Search for the cell housing the specified text and yield its [x, y] center coordinate. 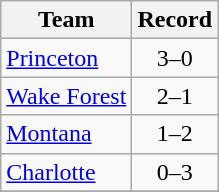
0–3 [175, 172]
Record [175, 20]
Wake Forest [66, 96]
2–1 [175, 96]
Montana [66, 134]
3–0 [175, 58]
1–2 [175, 134]
Charlotte [66, 172]
Team [66, 20]
Princeton [66, 58]
